For the text-containing cell, return its midpoint in [x, y] coordinate format. 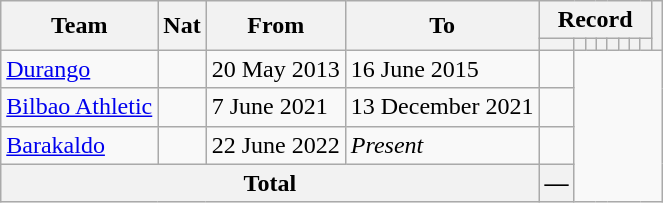
Team [80, 26]
To [442, 26]
Record [595, 20]
Total [270, 183]
7 June 2021 [276, 107]
22 June 2022 [276, 145]
Bilbao Athletic [80, 107]
From [276, 26]
Durango [80, 69]
Nat [182, 26]
13 December 2021 [442, 107]
Barakaldo [80, 145]
— [556, 183]
Present [442, 145]
16 June 2015 [442, 69]
20 May 2013 [276, 69]
